Return [x, y] of the center of cell containing provided text 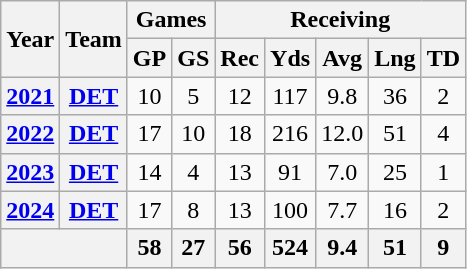
TD [443, 58]
Yds [290, 58]
56 [240, 248]
100 [290, 210]
7.7 [342, 210]
36 [395, 96]
Receiving [340, 20]
117 [290, 96]
16 [395, 210]
216 [290, 134]
14 [149, 172]
524 [290, 248]
2024 [30, 210]
12.0 [342, 134]
2021 [30, 96]
5 [194, 96]
1 [443, 172]
7.0 [342, 172]
GS [194, 58]
GP [149, 58]
Lng [395, 58]
9.8 [342, 96]
Year [30, 39]
8 [194, 210]
Rec [240, 58]
91 [290, 172]
2022 [30, 134]
2023 [30, 172]
18 [240, 134]
27 [194, 248]
Games [170, 20]
25 [395, 172]
9 [443, 248]
12 [240, 96]
9.4 [342, 248]
Avg [342, 58]
Team [94, 39]
58 [149, 248]
